From the cell containing the given text, extract its center point as (x, y) coordinate. 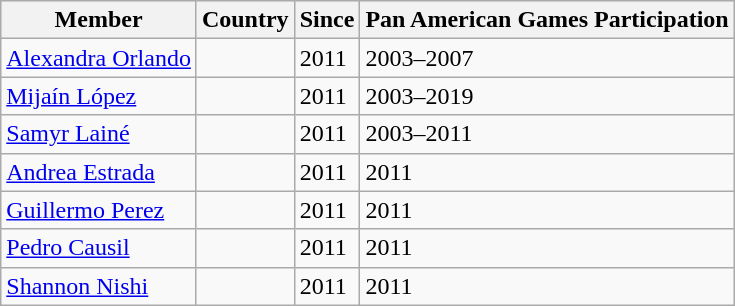
Samyr Lainé (99, 134)
Shannon Nishi (99, 286)
Pedro Causil (99, 248)
Guillermo Perez (99, 210)
2003–2007 (547, 58)
2003–2019 (547, 96)
Alexandra Orlando (99, 58)
Andrea Estrada (99, 172)
Pan American Games Participation (547, 20)
Mijaín López (99, 96)
Member (99, 20)
2003–2011 (547, 134)
Since (327, 20)
Country (245, 20)
